From the cell containing the given text, extract its center point as [x, y] coordinate. 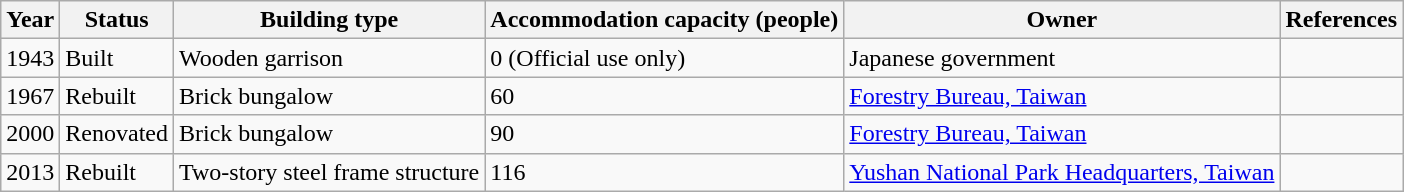
Building type [330, 20]
2000 [30, 134]
Accommodation capacity (people) [664, 20]
2013 [30, 172]
116 [664, 172]
Status [117, 20]
90 [664, 134]
Built [117, 58]
Renovated [117, 134]
60 [664, 96]
Japanese government [1062, 58]
Yushan National Park Headquarters, Taiwan [1062, 172]
Owner [1062, 20]
0 (Official use only) [664, 58]
1967 [30, 96]
Year [30, 20]
1943 [30, 58]
Wooden garrison [330, 58]
References [1342, 20]
Two-story steel frame structure [330, 172]
